For the text-containing cell, return its midpoint in [X, Y] coordinate format. 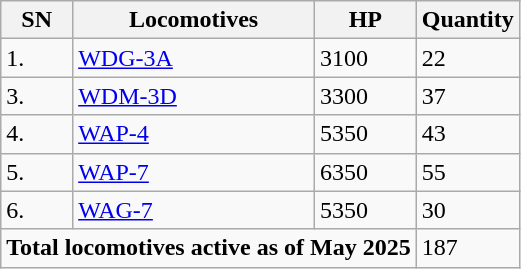
6350 [365, 172]
5. [37, 172]
4. [37, 134]
SN [37, 20]
Locomotives [194, 20]
HP [365, 20]
3. [37, 96]
WAP-4 [194, 134]
Quantity [468, 20]
3300 [365, 96]
Total locomotives active as of May 2025 [208, 248]
43 [468, 134]
55 [468, 172]
3100 [365, 58]
WAP-7 [194, 172]
1. [37, 58]
WAG-7 [194, 210]
WDM-3D [194, 96]
WDG-3A [194, 58]
22 [468, 58]
30 [468, 210]
187 [468, 248]
37 [468, 96]
6. [37, 210]
